Capture the cell that displays the provided text and extract its [x, y] central coordinate. 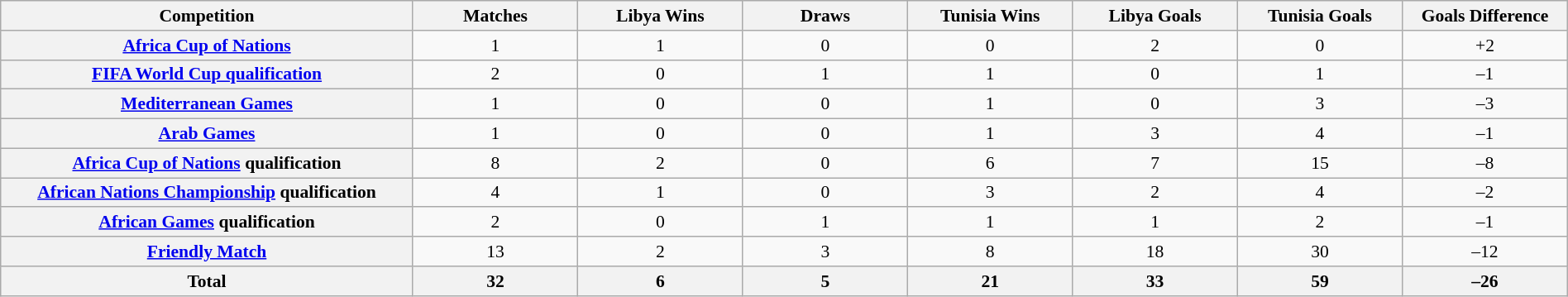
13 [495, 251]
33 [1154, 281]
–12 [1485, 251]
+2 [1485, 46]
Goals Difference [1485, 16]
59 [1320, 281]
Competition [207, 16]
Friendly Match [207, 251]
32 [495, 281]
30 [1320, 251]
Mediterranean Games [207, 104]
Libya Wins [660, 16]
Africa Cup of Nations qualification [207, 163]
Matches [495, 16]
African Games qualification [207, 223]
21 [991, 281]
Arab Games [207, 134]
–8 [1485, 163]
Africa Cup of Nations [207, 46]
18 [1154, 251]
African Nations Championship qualification [207, 193]
–26 [1485, 281]
–2 [1485, 193]
Tunisia Goals [1320, 16]
7 [1154, 163]
Libya Goals [1154, 16]
Tunisia Wins [991, 16]
–3 [1485, 104]
FIFA World Cup qualification [207, 74]
Draws [825, 16]
5 [825, 281]
Total [207, 281]
15 [1320, 163]
